Scan for the cell matching the given text and deliver its (x, y) coordinate at center. 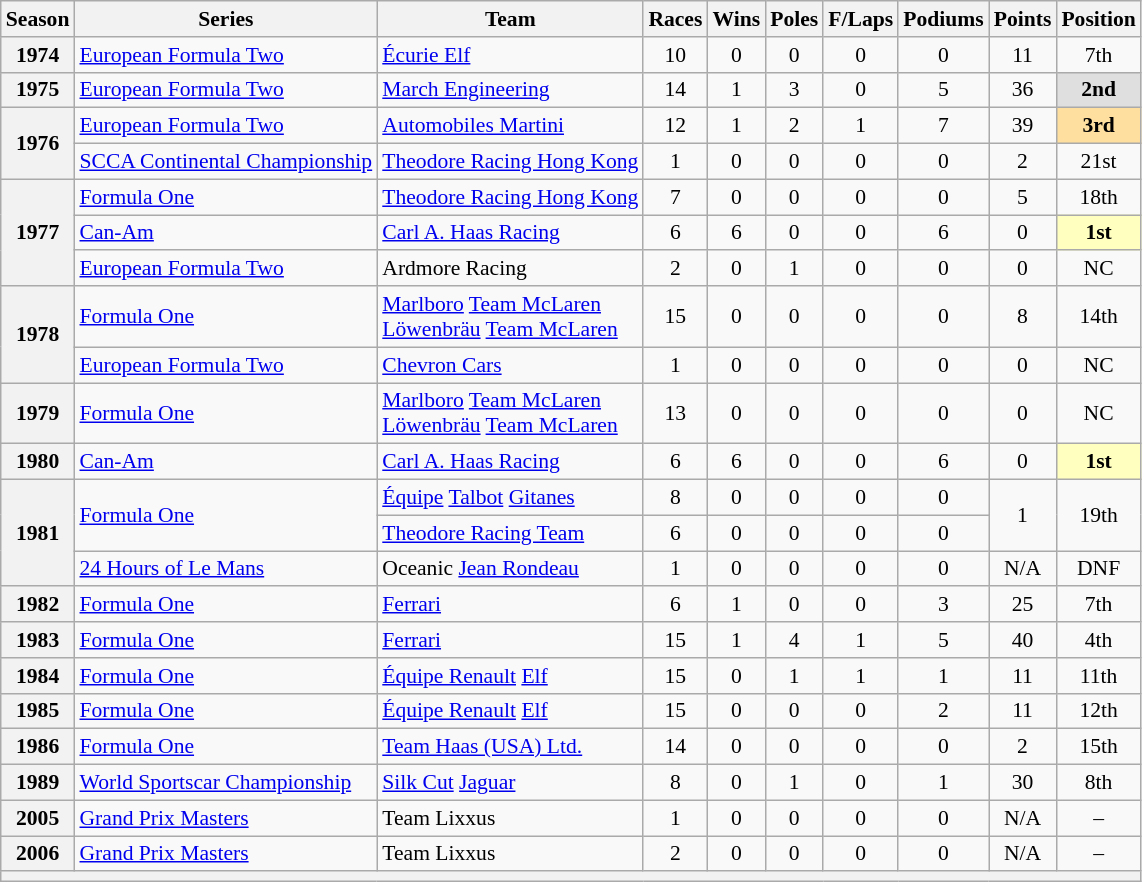
1980 (38, 462)
Ardmore Racing (510, 269)
1984 (38, 676)
30 (1023, 783)
Team (510, 19)
World Sportscar Championship (226, 783)
F/Laps (860, 19)
40 (1023, 640)
12 (675, 126)
1977 (38, 232)
19th (1098, 516)
1978 (38, 334)
Theodore Racing Team (510, 533)
8th (1098, 783)
10 (675, 55)
2005 (38, 818)
Podiums (944, 19)
1982 (38, 605)
4th (1098, 640)
1989 (38, 783)
1981 (38, 534)
Chevron Cars (510, 365)
Silk Cut Jaguar (510, 783)
25 (1023, 605)
DNF (1098, 569)
18th (1098, 197)
Series (226, 19)
39 (1023, 126)
Équipe Talbot Gitanes (510, 498)
SCCA Continental Championship (226, 162)
1974 (38, 55)
1976 (38, 144)
1985 (38, 711)
Oceanic Jean Rondeau (510, 569)
21st (1098, 162)
1975 (38, 90)
4 (794, 640)
3rd (1098, 126)
1983 (38, 640)
13 (675, 414)
1986 (38, 747)
Position (1098, 19)
11th (1098, 676)
Écurie Elf (510, 55)
March Engineering (510, 90)
Wins (736, 19)
Season (38, 19)
Team Haas (USA) Ltd. (510, 747)
1979 (38, 414)
Races (675, 19)
Automobiles Martini (510, 126)
14th (1098, 316)
Points (1023, 19)
12th (1098, 711)
2nd (1098, 90)
2006 (38, 854)
15th (1098, 747)
36 (1023, 90)
24 Hours of Le Mans (226, 569)
Poles (794, 19)
